From the cell containing the given text, extract its center point as (x, y) coordinate. 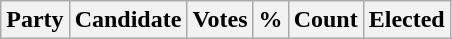
Party (35, 20)
Candidate (128, 20)
Votes (220, 20)
Elected (406, 20)
Count (326, 20)
% (270, 20)
